Identify which cell holds the provided text, then report its (X, Y) central coordinate. 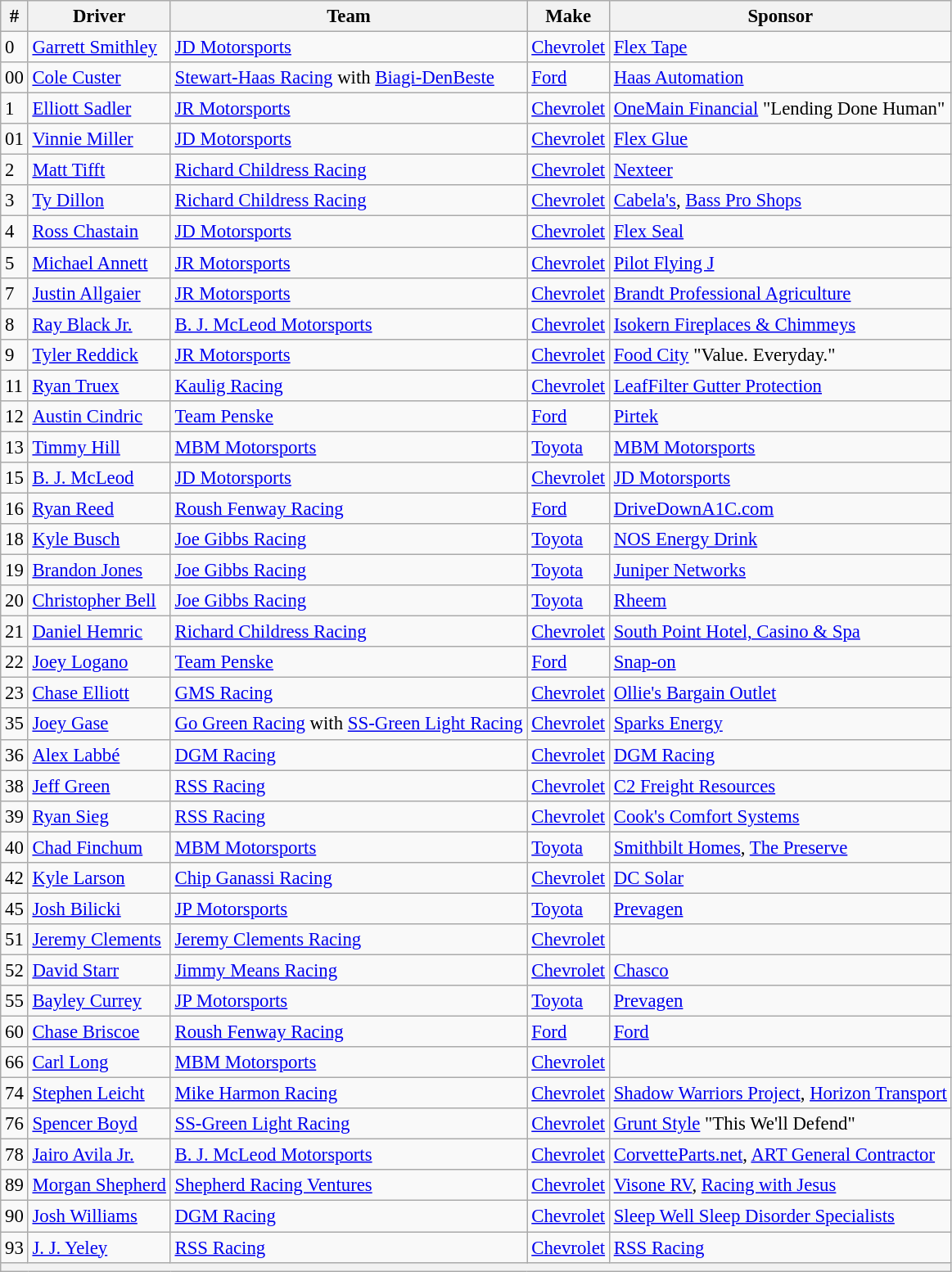
Grunt Style "This We'll Defend" (780, 1124)
Josh Williams (99, 1216)
# (15, 16)
23 (15, 693)
Shepherd Racing Ventures (349, 1186)
Elliott Sadler (99, 109)
36 (15, 755)
74 (15, 1094)
39 (15, 816)
Cook's Comfort Systems (780, 816)
Justin Allgaier (99, 293)
Michael Annett (99, 263)
Brandt Professional Agriculture (780, 293)
Matt Tifft (99, 170)
Rheem (780, 601)
CorvetteParts.net, ART General Contractor (780, 1155)
Haas Automation (780, 78)
Ray Black Jr. (99, 324)
Flex Glue (780, 139)
Jeremy Clements Racing (349, 940)
Mike Harmon Racing (349, 1094)
5 (15, 263)
B. J. McLeod (99, 478)
Timmy Hill (99, 447)
52 (15, 970)
2 (15, 170)
Joey Logano (99, 662)
Alex Labbé (99, 755)
22 (15, 662)
1 (15, 109)
Ryan Reed (99, 508)
SS-Green Light Racing (349, 1124)
19 (15, 571)
Morgan Shepherd (99, 1186)
Cole Custer (99, 78)
Carl Long (99, 1062)
12 (15, 417)
Ty Dillon (99, 201)
Visone RV, Racing with Jesus (780, 1186)
60 (15, 1032)
45 (15, 909)
Juniper Networks (780, 571)
Ross Chastain (99, 232)
18 (15, 539)
Garrett Smithley (99, 47)
Chase Elliott (99, 693)
Ryan Sieg (99, 816)
DriveDownA1C.com (780, 508)
Jeremy Clements (99, 940)
Flex Seal (780, 232)
Josh Bilicki (99, 909)
C2 Freight Resources (780, 786)
11 (15, 386)
Jimmy Means Racing (349, 970)
42 (15, 878)
9 (15, 354)
Team (349, 16)
Stewart-Haas Racing with Biagi-DenBeste (349, 78)
93 (15, 1247)
40 (15, 847)
4 (15, 232)
13 (15, 447)
J. J. Yeley (99, 1247)
Isokern Fireplaces & Chimmeys (780, 324)
Pilot Flying J (780, 263)
Shadow Warriors Project, Horizon Transport (780, 1094)
Kyle Larson (99, 878)
Kyle Busch (99, 539)
Tyler Reddick (99, 354)
76 (15, 1124)
0 (15, 47)
Spencer Boyd (99, 1124)
3 (15, 201)
Jeff Green (99, 786)
Chad Finchum (99, 847)
Smithbilt Homes, The Preserve (780, 847)
38 (15, 786)
Driver (99, 16)
David Starr (99, 970)
Brandon Jones (99, 571)
Vinnie Miller (99, 139)
Flex Tape (780, 47)
Pirtek (780, 417)
GMS Racing (349, 693)
Sleep Well Sleep Disorder Specialists (780, 1216)
51 (15, 940)
South Point Hotel, Casino & Spa (780, 632)
NOS Energy Drink (780, 539)
8 (15, 324)
00 (15, 78)
Kaulig Racing (349, 386)
Sparks Energy (780, 724)
15 (15, 478)
Food City "Value. Everyday." (780, 354)
Ollie's Bargain Outlet (780, 693)
Chasco (780, 970)
55 (15, 1001)
DC Solar (780, 878)
LeafFilter Gutter Protection (780, 386)
Bayley Currey (99, 1001)
78 (15, 1155)
Daniel Hemric (99, 632)
Christopher Bell (99, 601)
Ryan Truex (99, 386)
16 (15, 508)
Make (568, 16)
Snap-on (780, 662)
Sponsor (780, 16)
7 (15, 293)
Nexteer (780, 170)
Joey Gase (99, 724)
Chip Ganassi Racing (349, 878)
Stephen Leicht (99, 1094)
20 (15, 601)
01 (15, 139)
Jairo Avila Jr. (99, 1155)
OneMain Financial "Lending Done Human" (780, 109)
89 (15, 1186)
90 (15, 1216)
Chase Briscoe (99, 1032)
66 (15, 1062)
Go Green Racing with SS-Green Light Racing (349, 724)
Cabela's, Bass Pro Shops (780, 201)
35 (15, 724)
Austin Cindric (99, 417)
21 (15, 632)
